Return (x, y) of the center of cell containing provided text 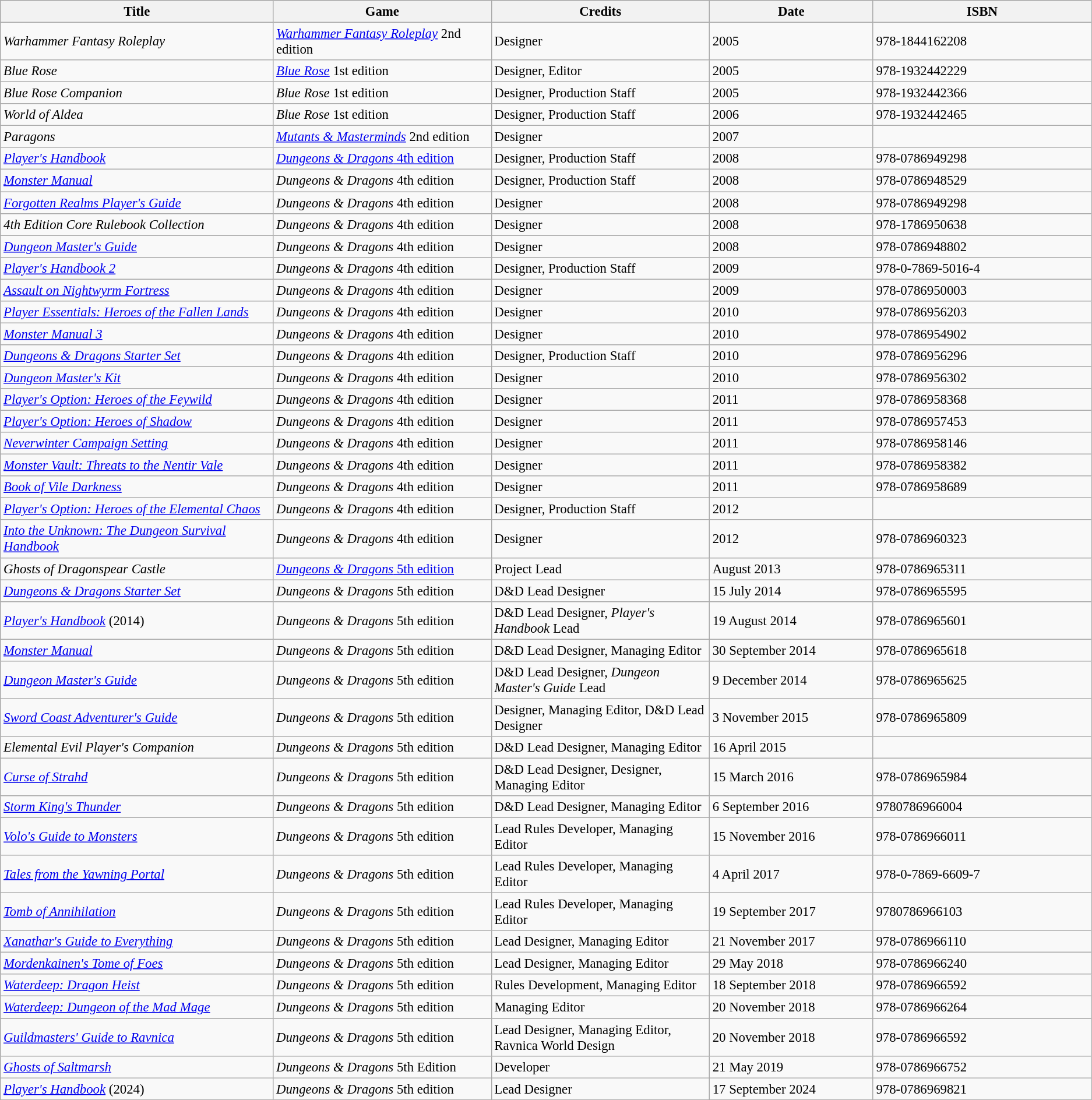
Paragons (137, 137)
978-0786966264 (982, 1007)
978-0786965984 (982, 777)
Player's Handbook (2014) (137, 620)
Blue Rose Companion (137, 93)
Player's Handbook 2 (137, 268)
Monster Manual 3 (137, 334)
Assault on Nightwyrm Fortress (137, 290)
Designer, Editor (600, 71)
978-0786956296 (982, 356)
Project Lead (600, 569)
15 July 2014 (791, 591)
Neverwinter Campaign Setting (137, 443)
978-0786948529 (982, 181)
Player's Option: Heroes of Shadow (137, 422)
Forgotten Realms Player's Guide (137, 203)
978-0786965601 (982, 620)
978-0786950003 (982, 290)
978-0786965311 (982, 569)
978-0786956302 (982, 378)
978-0786969821 (982, 1089)
978-0-7869-6609-7 (982, 874)
978-0786966110 (982, 942)
Player's Option: Heroes of the Elemental Chaos (137, 509)
Monster Vault: Threats to the Nentir Vale (137, 466)
21 November 2017 (791, 942)
9780786966103 (982, 912)
Lead Designer, Managing Editor, Ravnica World Design (600, 1037)
2007 (791, 137)
978-0-7869-5016-4 (982, 268)
August 2013 (791, 569)
18 September 2018 (791, 985)
978-0786965809 (982, 718)
978-1932442229 (982, 71)
978-0786965618 (982, 650)
Dungeons & Dragons 5th Edition (382, 1067)
Rules Development, Managing Editor (600, 985)
978-0786958368 (982, 400)
30 September 2014 (791, 650)
Player's Handbook (2024) (137, 1089)
Elemental Evil Player's Companion (137, 748)
978-1786950638 (982, 224)
17 September 2024 (791, 1089)
Warhammer Fantasy Roleplay 2nd edition (382, 42)
978-1844162208 (982, 42)
978-0786966752 (982, 1067)
16 April 2015 (791, 748)
15 November 2016 (791, 837)
D&D Lead Designer, Dungeon Master's Guide Lead (600, 681)
Tales from the Yawning Portal (137, 874)
19 August 2014 (791, 620)
978-0786956203 (982, 312)
Player's Option: Heroes of the Feywild (137, 400)
Ghosts of Dragonspear Castle (137, 569)
Managing Editor (600, 1007)
29 May 2018 (791, 964)
978-0786966011 (982, 837)
D&D Lead Designer, Player's Handbook Lead (600, 620)
Ghosts of Saltmarsh (137, 1067)
Credits (600, 12)
Designer, Managing Editor, D&D Lead Designer (600, 718)
Waterdeep: Dungeon of the Mad Mage (137, 1007)
Warhammer Fantasy Roleplay (137, 42)
978-0786958382 (982, 466)
978-0786960323 (982, 540)
978-0786954902 (982, 334)
Player Essentials: Heroes of the Fallen Lands (137, 312)
Date (791, 12)
21 May 2019 (791, 1067)
D&D Lead Designer, Designer, Managing Editor (600, 777)
9 December 2014 (791, 681)
Guildmasters' Guide to Ravnica (137, 1037)
978-0786966240 (982, 964)
978-0786958689 (982, 487)
15 March 2016 (791, 777)
Player's Handbook (137, 159)
978-0786965625 (982, 681)
Volo's Guide to Monsters (137, 837)
Mutants & Masterminds 2nd edition (382, 137)
19 September 2017 (791, 912)
Storm King's Thunder (137, 807)
Book of Vile Darkness (137, 487)
978-1932442465 (982, 115)
4th Edition Core Rulebook Collection (137, 224)
9780786966004 (982, 807)
Tomb of Annihilation (137, 912)
3 November 2015 (791, 718)
Curse of Strahd (137, 777)
Title (137, 12)
Into the Unknown: The Dungeon Survival Handbook (137, 540)
Mordenkainen's Tome of Foes (137, 964)
Sword Coast Adventurer's Guide (137, 718)
4 April 2017 (791, 874)
Game (382, 12)
2006 (791, 115)
978-0786958146 (982, 443)
978-0786957453 (982, 422)
World of Aldea (137, 115)
978-0786965595 (982, 591)
978-1932442366 (982, 93)
Xanathar's Guide to Everything (137, 942)
Developer (600, 1067)
6 September 2016 (791, 807)
Dungeon Master's Kit (137, 378)
Lead Designer (600, 1089)
ISBN (982, 12)
Blue Rose (137, 71)
Waterdeep: Dragon Heist (137, 985)
978-0786948802 (982, 246)
D&D Lead Designer (600, 591)
